Scan for the cell matching the given text and deliver its [x, y] coordinate at center. 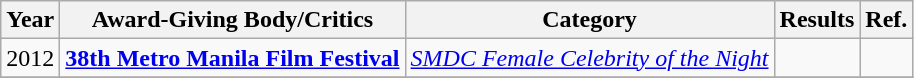
Category [590, 20]
SMDC Female Celebrity of the Night [590, 58]
Award-Giving Body/Critics [232, 20]
Ref. [886, 20]
2012 [30, 58]
Results [817, 20]
38th Metro Manila Film Festival [232, 58]
Year [30, 20]
